Identify which cell holds the provided text, then report its [x, y] central coordinate. 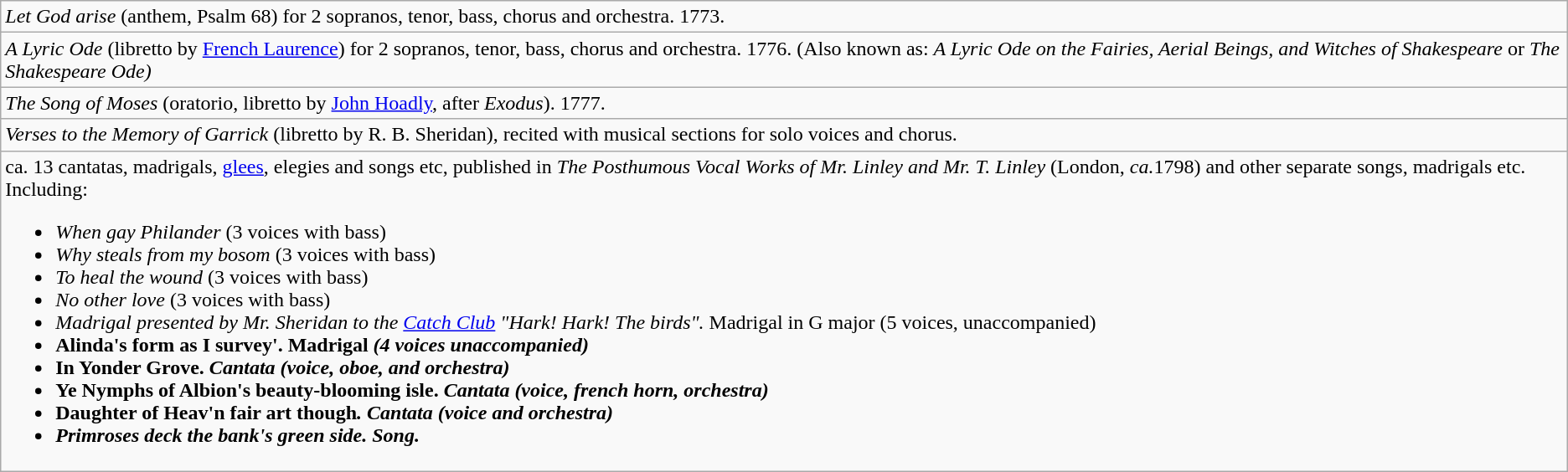
The Song of Moses (oratorio, libretto by John Hoadly, after Exodus). 1777. [784, 103]
Verses to the Memory of Garrick (libretto by R. B. Sheridan), recited with musical sections for solo voices and chorus. [784, 135]
Let God arise (anthem, Psalm 68) for 2 sopranos, tenor, bass, chorus and orchestra. 1773. [784, 17]
